Search for the cell housing the specified text and yield its [x, y] center coordinate. 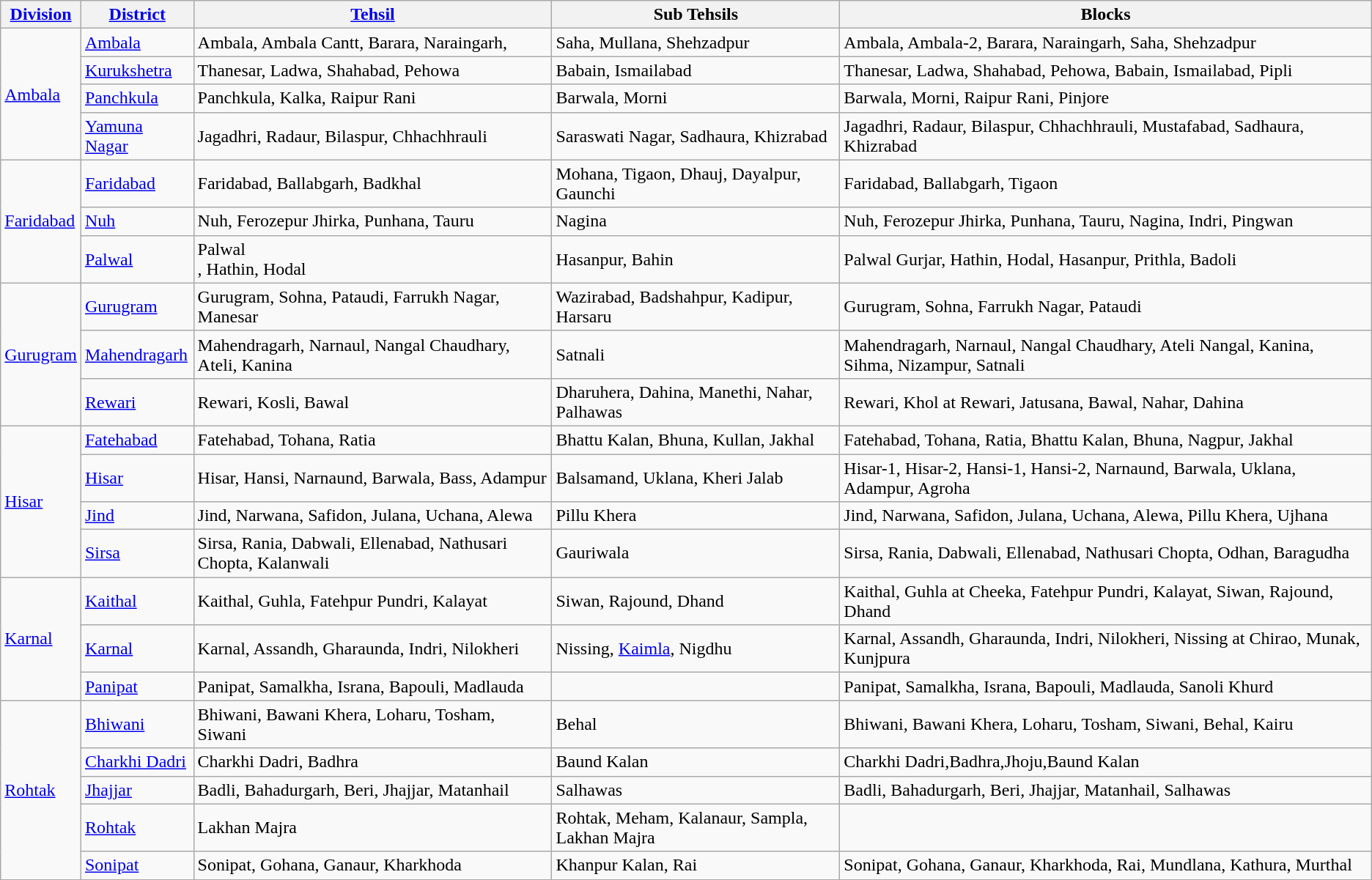
Karnal, Assandh, Gharaunda, Indri, Nilokheri [372, 649]
Saha, Mullana, Shehzadpur [696, 42]
Jind, Narwana, Safidon, Julana, Uchana, Alewa, Pillu Khera, Ujhana [1105, 516]
Charkhi Dadri [137, 762]
Charkhi Dadri, Badhra [372, 762]
Nuh, Ferozepur Jhirka, Punhana, Tauru, Nagina, Indri, Pingwan [1105, 221]
Sonipat [137, 865]
Hasanpur, Bahin [696, 259]
Panchkula, Kalka, Raipur Rani [372, 98]
Thanesar, Ladwa, Shahabad, Pehowa [372, 70]
Mohana, Tigaon, Dhauj, Dayalpur, Gaunchi [696, 183]
Faridabad, Ballabgarh, Tigaon [1105, 183]
Kaithal [137, 601]
Panipat, Samalkha, Israna, Bapouli, Madlauda [372, 687]
Satnali [696, 355]
Fatehabad [137, 440]
Tehsil [372, 15]
Wazirabad, Badshahpur, Kadipur, Harsaru [696, 306]
Gurugram, Sohna, Farrukh Nagar, Pataudi [1105, 306]
Charkhi Dadri,Badhra,Jhoju,Baund Kalan [1105, 762]
Bhattu Kalan, Bhuna, Kullan, Jakhal [696, 440]
Sonipat, Gohana, Ganaur, Kharkhoda, Rai, Mundlana, Kathura, Murthal [1105, 865]
Sub Tehsils [696, 15]
Panipat, Samalkha, Israna, Bapouli, Madlauda, Sanoli Khurd [1105, 687]
Balsamand, Uklana, Kheri Jalab [696, 478]
Kurukshetra [137, 70]
Kaithal, Guhla, Fatehpur Pundri, Kalayat [372, 601]
Rohtak, Meham, Kalanaur, Sampla, Lakhan Majra [696, 828]
Jagadhri, Radaur, Bilaspur, Chhachhrauli [372, 136]
Barwala, Morni, Raipur Rani, Pinjore [1105, 98]
Rewari [137, 402]
Panchkula [137, 98]
Hisar-1, Hisar-2, Hansi-1, Hansi-2, Narnaund, Barwala, Uklana, Adampur, Agroha [1105, 478]
Kaithal, Guhla at Cheeka, Fatehpur Pundri, Kalayat, Siwan, Rajound, Dhand [1105, 601]
Ambala, Ambala-2, Barara, Naraingarh, Saha, Shehzadpur [1105, 42]
Jhajjar [137, 790]
Rewari, Kosli, Bawal [372, 402]
Faridabad, Ballabgarh, Badkhal [372, 183]
Mahendragarh [137, 355]
Baund Kalan [696, 762]
Ambala, Ambala Cantt, Barara, Naraingarh, [372, 42]
Bhiwani, Bawani Khera, Loharu, Tosham, Siwani, Behal, Kairu [1105, 724]
Lakhan Majra [372, 828]
Sirsa [137, 554]
Mahendragarh, Narnaul, Nangal Chaudhary, Ateli Nangal, Kanina, Sihma, Nizampur, Satnali [1105, 355]
Rewari, Khol at Rewari, Jatusana, Bawal, Nahar, Dahina [1105, 402]
Behal [696, 724]
Bhiwani [137, 724]
Badli, Bahadurgarh, Beri, Jhajjar, Matanhail, Salhawas [1105, 790]
Badli, Bahadurgarh, Beri, Jhajjar, Matanhail [372, 790]
Fatehabad, Tohana, Ratia, Bhattu Kalan, Bhuna, Nagpur, Jakhal [1105, 440]
Nissing, Kaimla, Nigdhu [696, 649]
Division [41, 15]
Gauriwala [696, 554]
Dharuhera, Dahina, Manethi, Nahar, Palhawas [696, 402]
Pillu Khera [696, 516]
Yamuna Nagar [137, 136]
Palwal Gurjar, Hathin, Hodal, Hasanpur, Prithla, Badoli [1105, 259]
Nuh, Ferozepur Jhirka, Punhana, Tauru [372, 221]
Jagadhri, Radaur, Bilaspur, Chhachhrauli, Mustafabad, Sadhaura, Khizrabad [1105, 136]
Sirsa, Rania, Dabwali, Ellenabad, Nathusari Chopta, Kalanwali [372, 554]
Babain, Ismailabad [696, 70]
Barwala, Morni [696, 98]
Thanesar, Ladwa, Shahabad, Pehowa, Babain, Ismailabad, Pipli [1105, 70]
District [137, 15]
Fatehabad, Tohana, Ratia [372, 440]
Sirsa, Rania, Dabwali, Ellenabad, Nathusari Chopta, Odhan, Baragudha [1105, 554]
Gurugram, Sohna, Pataudi, Farrukh Nagar, Manesar [372, 306]
Jind [137, 516]
Sonipat, Gohana, Ganaur, Kharkhoda [372, 865]
Hisar, Hansi, Narnaund, Barwala, Bass, Adampur [372, 478]
Karnal, Assandh, Gharaunda, Indri, Nilokheri, Nissing at Chirao, Munak, Kunjpura [1105, 649]
Bhiwani, Bawani Khera, Loharu, Tosham, Siwani [372, 724]
Panipat [137, 687]
Mahendragarh, Narnaul, Nangal Chaudhary, Ateli, Kanina [372, 355]
Nagina [696, 221]
Salhawas [696, 790]
Blocks [1105, 15]
Palwal [137, 259]
Palwal, Hathin, Hodal [372, 259]
Siwan, Rajound, Dhand [696, 601]
Khanpur Kalan, Rai [696, 865]
Nuh [137, 221]
Saraswati Nagar, Sadhaura, Khizrabad [696, 136]
Jind, Narwana, Safidon, Julana, Uchana, Alewa [372, 516]
